Return [X, Y] of the center of cell containing provided text 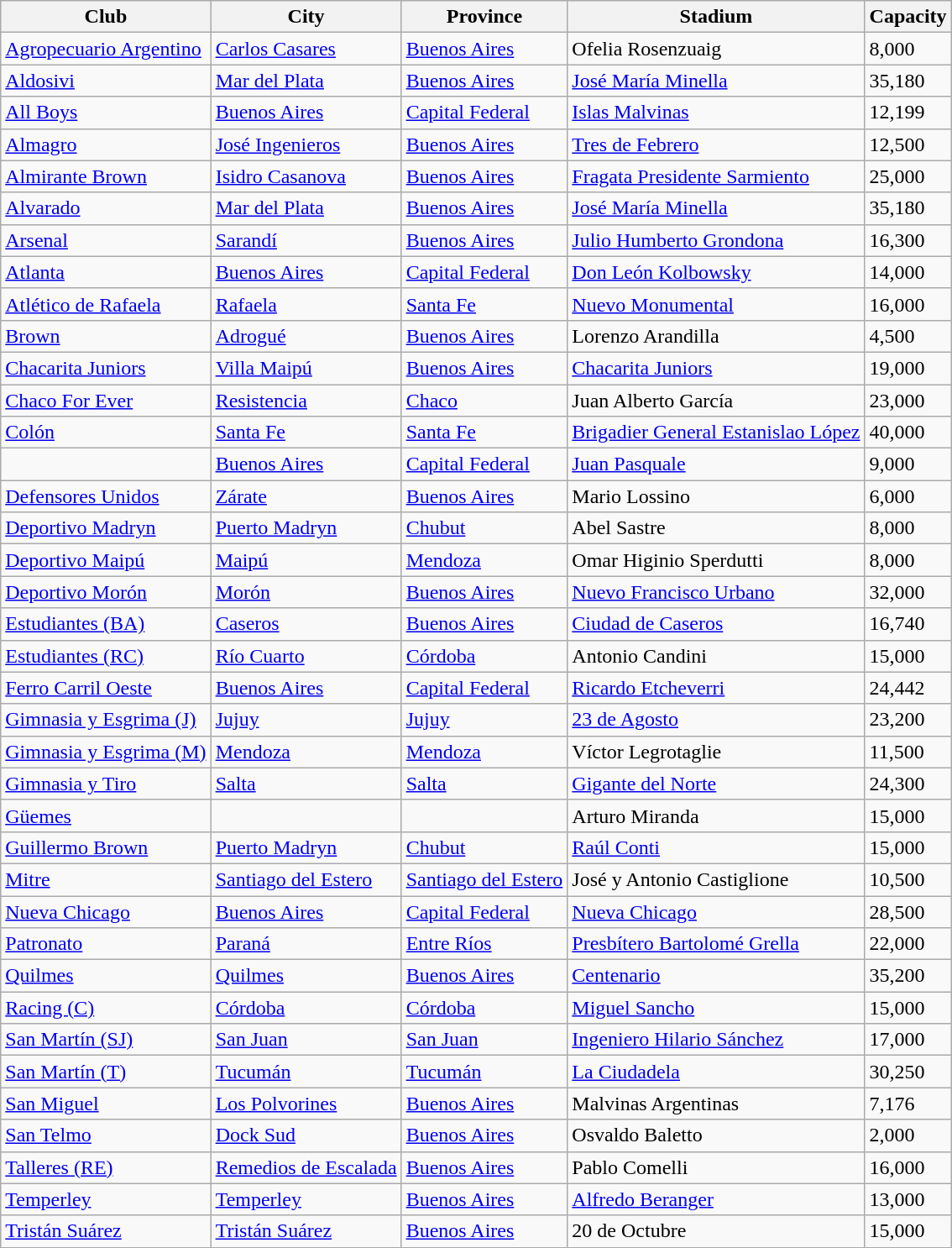
Fragata Presidente Sarmiento [716, 176]
Dock Sud [306, 1135]
Omar Higinio Sperdutti [716, 560]
Pablo Comelli [716, 1167]
Miguel Sancho [716, 1008]
José Ingenieros [306, 144]
Isidro Casanova [306, 176]
Chaco For Ever [106, 401]
Ciudad de Caseros [716, 624]
Deportivo Madryn [106, 528]
Río Cuarto [306, 656]
9,000 [908, 464]
Almirante Brown [106, 176]
Racing (C) [106, 1008]
City [306, 17]
Deportivo Morón [106, 592]
Juan Alberto García [716, 401]
Caseros [306, 624]
Villa Maipú [306, 368]
Güemes [106, 815]
Colón [106, 433]
Paraná [306, 944]
Atlético de Rafaela [106, 304]
Antonio Candini [716, 656]
Mario Lossino [716, 496]
Estudiantes (RC) [106, 656]
Arturo Miranda [716, 815]
Club [106, 17]
Los Polvorines [306, 1104]
20 de Octubre [716, 1231]
Abel Sastre [716, 528]
Rafaela [306, 304]
Sarandí [306, 240]
25,000 [908, 176]
Alfredo Beranger [716, 1199]
Remedios de Escalada [306, 1167]
7,176 [908, 1104]
San Miguel [106, 1104]
35,200 [908, 976]
Stadium [716, 17]
Raúl Conti [716, 847]
Carlos Casares [306, 49]
24,300 [908, 784]
Presbítero Bartolomé Grella [716, 944]
Deportivo Maipú [106, 560]
Arsenal [106, 240]
Brown [106, 336]
Ricardo Etcheverri [716, 688]
24,442 [908, 688]
Osvaldo Baletto [716, 1135]
30,250 [908, 1072]
Don León Kolbowsky [716, 272]
Ofelia Rosenzuaig [716, 49]
Nuevo Francisco Urbano [716, 592]
Guillermo Brown [106, 847]
Aldosivi [106, 81]
23,000 [908, 401]
Province [484, 17]
Gimnasia y Esgrima (J) [106, 720]
Morón [306, 592]
Talleres (RE) [106, 1167]
José y Antonio Castiglione [716, 879]
Atlanta [106, 272]
San Martín (T) [106, 1072]
19,000 [908, 368]
Entre Ríos [484, 944]
11,500 [908, 752]
Islas Malvinas [716, 113]
2,000 [908, 1135]
Estudiantes (BA) [106, 624]
12,500 [908, 144]
Maipú [306, 560]
Malvinas Argentinas [716, 1104]
Juan Pasquale [716, 464]
23,200 [908, 720]
4,500 [908, 336]
Lorenzo Arandilla [716, 336]
28,500 [908, 911]
13,000 [908, 1199]
40,000 [908, 433]
San Telmo [106, 1135]
Resistencia [306, 401]
14,000 [908, 272]
Nuevo Monumental [716, 304]
Ingeniero Hilario Sánchez [716, 1040]
Patronato [106, 944]
Alvarado [106, 208]
San Martín (SJ) [106, 1040]
Capacity [908, 17]
All Boys [106, 113]
Tres de Febrero [716, 144]
Ferro Carril Oeste [106, 688]
Centenario [716, 976]
Almagro [106, 144]
Gimnasia y Esgrima (M) [106, 752]
32,000 [908, 592]
Julio Humberto Grondona [716, 240]
Adrogué [306, 336]
Brigadier General Estanislao López [716, 433]
Defensores Unidos [106, 496]
Agropecuario Argentino [106, 49]
Gigante del Norte [716, 784]
6,000 [908, 496]
Mitre [106, 879]
12,199 [908, 113]
17,000 [908, 1040]
10,500 [908, 879]
La Ciudadela [716, 1072]
16,300 [908, 240]
Chaco [484, 401]
Gimnasia y Tiro [106, 784]
16,740 [908, 624]
Víctor Legrotaglie [716, 752]
23 de Agosto [716, 720]
22,000 [908, 944]
Zárate [306, 496]
